Detect which cell encompasses the target text, then output its [X, Y] center coordinate. 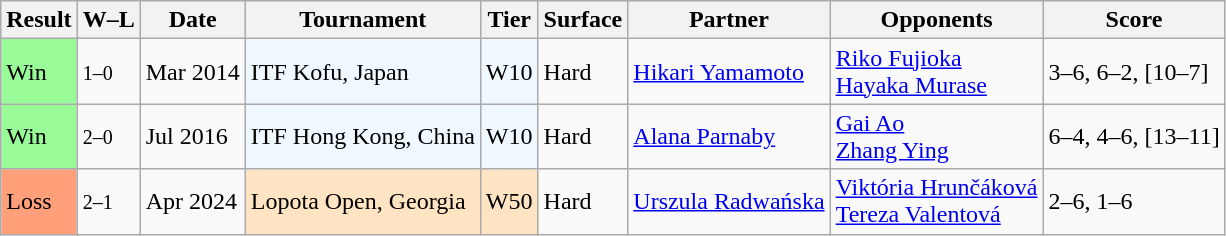
Partner [729, 20]
Hikari Yamamoto [729, 72]
Tournament [362, 20]
Jul 2016 [192, 136]
Apr 2024 [192, 202]
Tier [509, 20]
Date [192, 20]
Riko Fujioka Hayaka Murase [936, 72]
6–4, 4–6, [13–11] [1134, 136]
Score [1134, 20]
Gai Ao Zhang Ying [936, 136]
Urszula Radwańska [729, 202]
Viktória Hrunčáková Tereza Valentová [936, 202]
Result [39, 20]
W–L [108, 20]
1–0 [108, 72]
ITF Kofu, Japan [362, 72]
2–0 [108, 136]
Alana Parnaby [729, 136]
2–6, 1–6 [1134, 202]
Opponents [936, 20]
2–1 [108, 202]
ITF Hong Kong, China [362, 136]
Lopota Open, Georgia [362, 202]
Loss [39, 202]
W50 [509, 202]
3–6, 6–2, [10–7] [1134, 72]
Mar 2014 [192, 72]
Surface [583, 20]
